From the cell containing the given text, extract its center point as (x, y) coordinate. 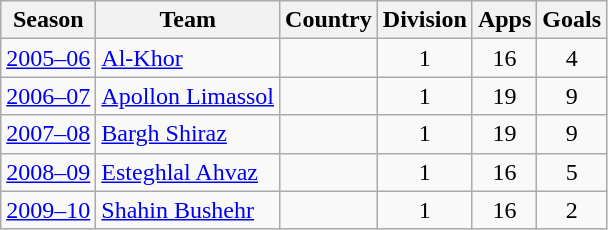
Division (424, 20)
5 (572, 172)
2005–06 (48, 58)
Team (188, 20)
Country (329, 20)
2007–08 (48, 134)
4 (572, 58)
Goals (572, 20)
2009–10 (48, 210)
Apps (504, 20)
2 (572, 210)
Esteghlal Ahvaz (188, 172)
Bargh Shiraz (188, 134)
Apollon Limassol (188, 96)
Shahin Bushehr (188, 210)
Season (48, 20)
2008–09 (48, 172)
Al-Khor (188, 58)
2006–07 (48, 96)
